Search for the cell housing the specified text and yield its [X, Y] center coordinate. 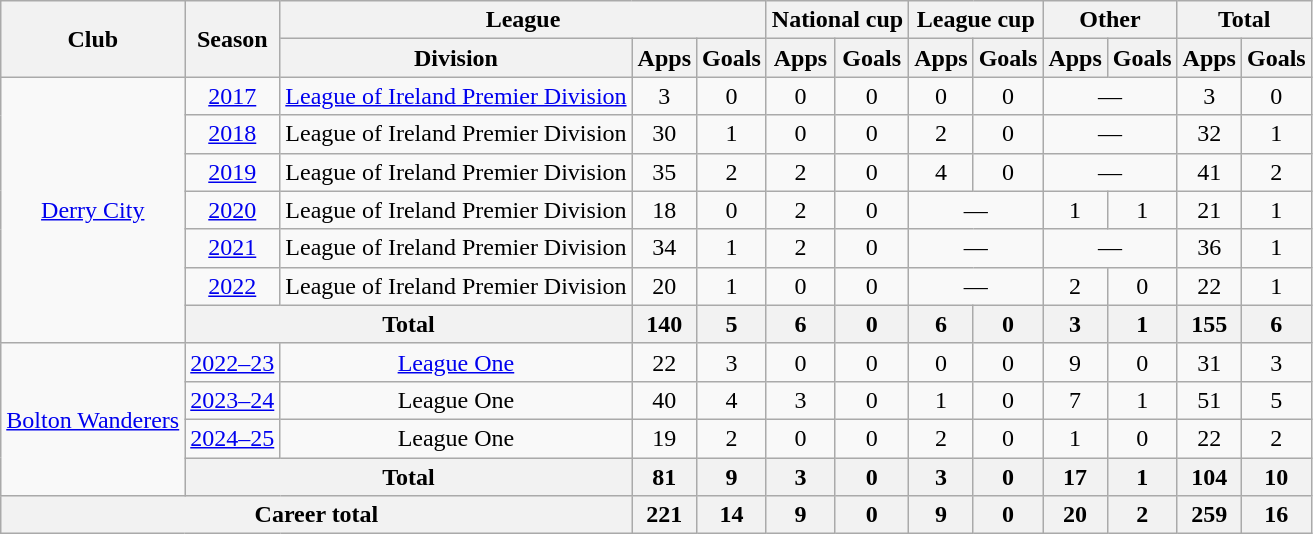
2021 [232, 248]
Derry City [93, 210]
19 [664, 438]
221 [664, 515]
Career total [316, 515]
21 [1209, 210]
League cup [976, 20]
Other [1110, 20]
16 [1276, 515]
81 [664, 477]
17 [1075, 477]
7 [1075, 400]
36 [1209, 248]
2023–24 [232, 400]
National cup [837, 20]
Bolton Wanderers [93, 419]
51 [1209, 400]
34 [664, 248]
32 [1209, 134]
Division [456, 58]
2017 [232, 96]
41 [1209, 172]
259 [1209, 515]
Season [232, 39]
2018 [232, 134]
155 [1209, 324]
31 [1209, 362]
10 [1276, 477]
2022 [232, 286]
40 [664, 400]
League [523, 20]
104 [1209, 477]
Club [93, 39]
18 [664, 210]
2022–23 [232, 362]
14 [732, 515]
2020 [232, 210]
30 [664, 134]
2019 [232, 172]
2024–25 [232, 438]
35 [664, 172]
140 [664, 324]
